Pinpoint the cell where the given text exists, returning its (x, y) midpoint coordinate. 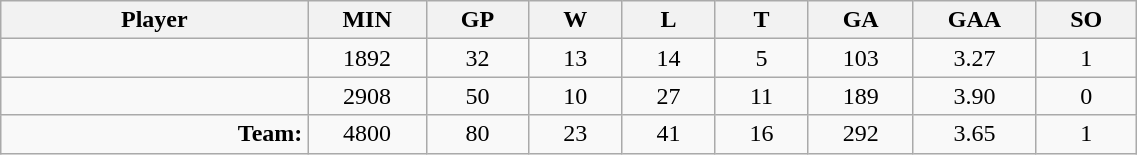
SO (1086, 20)
103 (860, 58)
14 (668, 58)
32 (477, 58)
3.65 (974, 134)
GA (860, 20)
Team: (154, 134)
5 (762, 58)
292 (860, 134)
0 (1086, 96)
13 (576, 58)
27 (668, 96)
80 (477, 134)
MIN (367, 20)
50 (477, 96)
41 (668, 134)
11 (762, 96)
W (576, 20)
189 (860, 96)
3.90 (974, 96)
4800 (367, 134)
Player (154, 20)
16 (762, 134)
GAA (974, 20)
3.27 (974, 58)
L (668, 20)
10 (576, 96)
2908 (367, 96)
T (762, 20)
GP (477, 20)
1892 (367, 58)
23 (576, 134)
